Extract the (x, y) coordinate from the center of the cell holding the provided text.  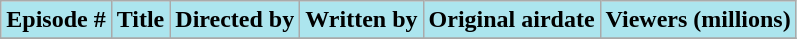
Written by (362, 20)
Directed by (235, 20)
Original airdate (512, 20)
Viewers (millions) (698, 20)
Episode # (56, 20)
Title (140, 20)
